Capture the cell that displays the provided text and extract its [X, Y] central coordinate. 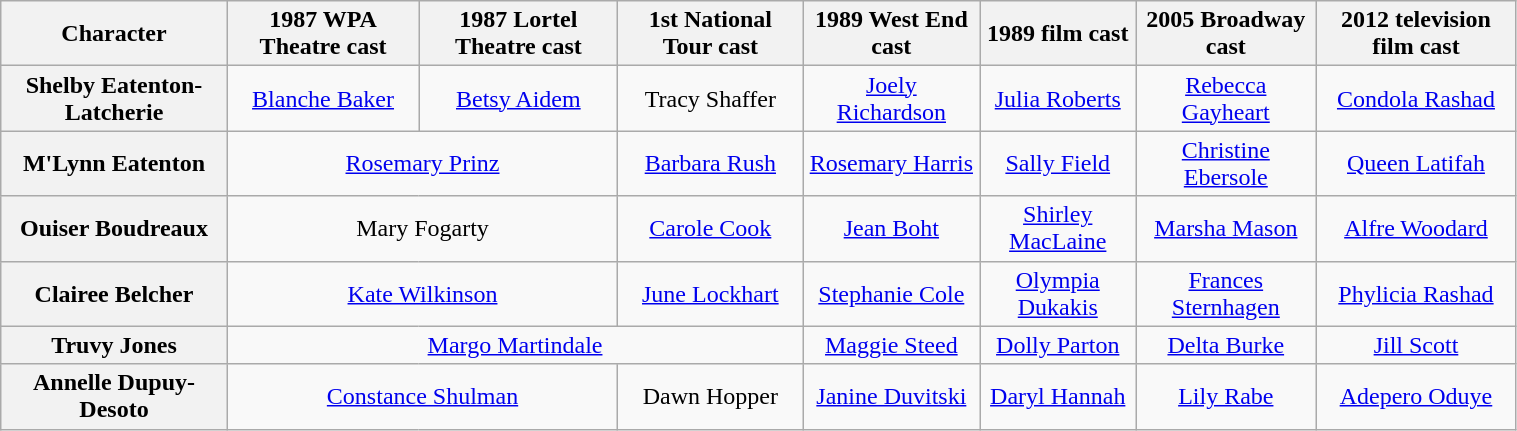
Margo Martindale [515, 345]
Janine Duvitski [892, 396]
1st National Tour cast [710, 34]
Julia Roberts [1058, 98]
1987 Lortel Theatre cast [518, 34]
Rosemary Harris [892, 164]
Jill Scott [1416, 345]
Queen Latifah [1416, 164]
Mary Fogarty [422, 228]
2005 Broadway cast [1226, 34]
June Lockhart [710, 294]
Condola Rashad [1416, 98]
Olympia Dukakis [1058, 294]
Frances Sternhagen [1226, 294]
1987 WPA Theatre cast [323, 34]
1989 West End cast [892, 34]
Sally Field [1058, 164]
Carole Cook [710, 228]
Rebecca Gayheart [1226, 98]
Dawn Hopper [710, 396]
M'Lynn Eatenton [114, 164]
Lily Rabe [1226, 396]
Rosemary Prinz [422, 164]
Joely Richardson [892, 98]
1989 film cast [1058, 34]
Shelby Eatenton-Latcherie [114, 98]
Kate Wilkinson [422, 294]
Character [114, 34]
Delta Burke [1226, 345]
Barbara Rush [710, 164]
2012 television film cast [1416, 34]
Alfre Woodard [1416, 228]
Adepero Oduye [1416, 396]
Daryl Hannah [1058, 396]
Dolly Parton [1058, 345]
Phylicia Rashad [1416, 294]
Shirley MacLaine [1058, 228]
Christine Ebersole [1226, 164]
Annelle Dupuy-Desoto [114, 396]
Truvy Jones [114, 345]
Tracy Shaffer [710, 98]
Maggie Steed [892, 345]
Constance Shulman [422, 396]
Jean Boht [892, 228]
Blanche Baker [323, 98]
Betsy Aidem [518, 98]
Marsha Mason [1226, 228]
Clairee Belcher [114, 294]
Stephanie Cole [892, 294]
Ouiser Boudreaux [114, 228]
